Detect which cell encompasses the target text, then output its (x, y) center coordinate. 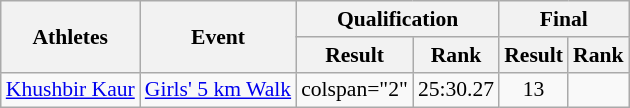
Khushbir Kaur (70, 90)
Final (564, 19)
Qualification (398, 19)
Event (218, 36)
Athletes (70, 36)
13 (534, 90)
colspan="2" (354, 90)
Girls' 5 km Walk (218, 90)
25:30.27 (456, 90)
